From the cell containing the given text, extract its center point as [x, y] coordinate. 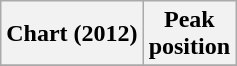
Chart (2012) [72, 34]
Peakposition [189, 34]
